Provide the (X, Y) coordinate of the cell's center where the given text is located.  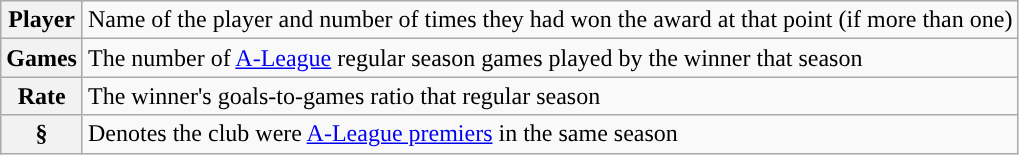
§ (42, 134)
Denotes the club were A-League premiers in the same season (550, 134)
The winner's goals-to-games ratio that regular season (550, 96)
Name of the player and number of times they had won the award at that point (if more than one) (550, 20)
The number of A-League regular season games played by the winner that season (550, 58)
Rate (42, 96)
Games (42, 58)
Player (42, 20)
